Return the [x, y] coordinate for the center point of the cell that contains the specified text.  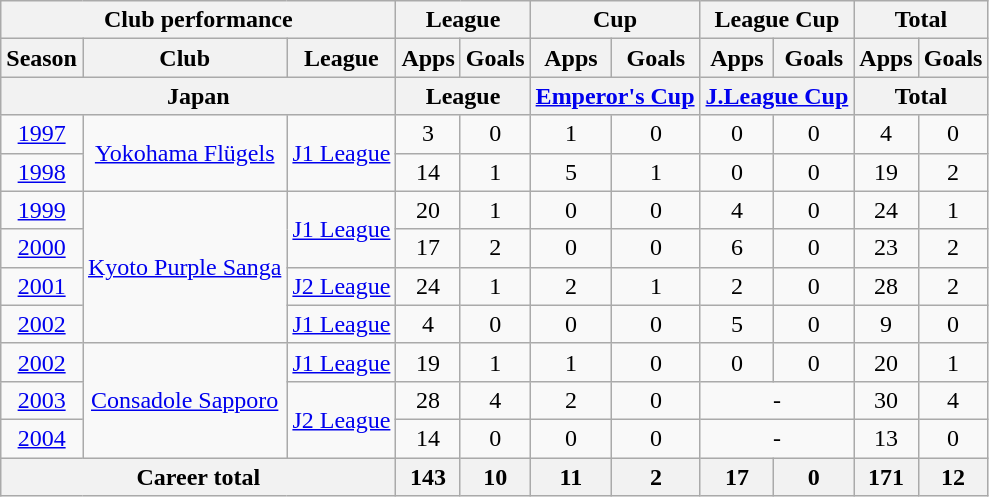
2003 [42, 400]
11 [571, 477]
6 [737, 248]
3 [428, 134]
1999 [42, 210]
10 [495, 477]
13 [886, 438]
Consadole Sapporo [184, 400]
League Cup [777, 20]
J.League Cup [777, 96]
Career total [198, 477]
9 [886, 324]
Cup [615, 20]
Club [184, 58]
Yokohama Flügels [184, 153]
171 [886, 477]
143 [428, 477]
Season [42, 58]
2000 [42, 248]
Kyoto Purple Sanga [184, 267]
12 [953, 477]
2004 [42, 438]
Japan [198, 96]
1998 [42, 172]
30 [886, 400]
1997 [42, 134]
23 [886, 248]
Emperor's Cup [615, 96]
2001 [42, 286]
Club performance [198, 20]
